Extract the [X, Y] coordinate from the center of the cell holding the provided text.  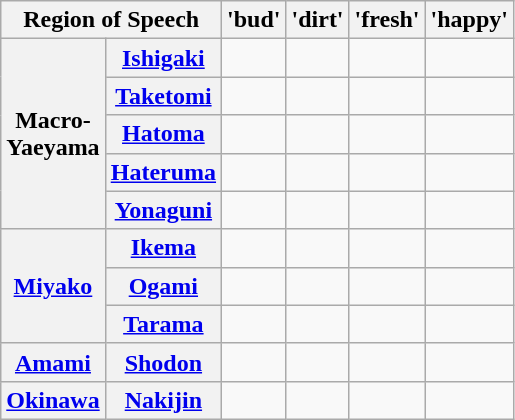
Hateruma [163, 172]
Yonaguni [163, 210]
'fresh' [387, 20]
Nakijin [163, 400]
Hatoma [163, 134]
'dirt' [318, 20]
Miyako [53, 286]
Taketomi [163, 96]
'bud' [254, 20]
'happy' [469, 20]
Okinawa [53, 400]
Macro-Yaeyama [53, 134]
Ogami [163, 286]
Region of Speech [112, 20]
Ishigaki [163, 58]
Amami [53, 362]
Shodon [163, 362]
Ikema [163, 248]
Tarama [163, 324]
